Capture the cell that displays the provided text and extract its [X, Y] central coordinate. 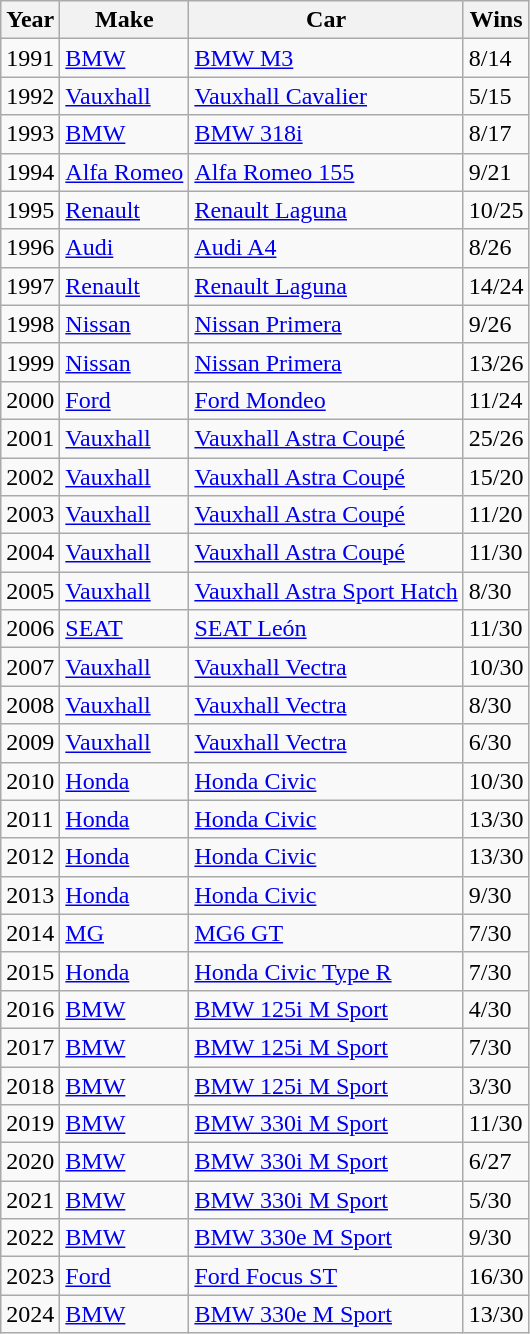
2010 [30, 781]
2018 [30, 1085]
Wins [496, 20]
11/24 [496, 400]
2023 [30, 1276]
1995 [30, 210]
9/26 [496, 324]
Year [30, 20]
8/14 [496, 58]
2005 [30, 591]
2012 [30, 857]
2009 [30, 743]
2017 [30, 1047]
2016 [30, 1009]
1992 [30, 96]
13/26 [496, 362]
2021 [30, 1200]
MG6 GT [326, 933]
5/30 [496, 1200]
16/30 [496, 1276]
1996 [30, 248]
6/27 [496, 1162]
Alfa Romeo 155 [326, 172]
9/21 [496, 172]
2014 [30, 933]
1991 [30, 58]
5/15 [496, 96]
Car [326, 20]
4/30 [496, 1009]
2015 [30, 971]
15/20 [496, 477]
2022 [30, 1238]
2019 [30, 1124]
2020 [30, 1162]
MG [124, 933]
2011 [30, 819]
Audi A4 [326, 248]
Ford Focus ST [326, 1276]
25/26 [496, 438]
BMW M3 [326, 58]
2008 [30, 705]
2000 [30, 400]
2013 [30, 895]
Audi [124, 248]
8/26 [496, 248]
Alfa Romeo [124, 172]
SEAT [124, 629]
10/25 [496, 210]
Vauxhall Cavalier [326, 96]
1997 [30, 286]
2024 [30, 1314]
2001 [30, 438]
1998 [30, 324]
1999 [30, 362]
Honda Civic Type R [326, 971]
2007 [30, 667]
11/20 [496, 515]
1993 [30, 134]
Vauxhall Astra Sport Hatch [326, 591]
2004 [30, 553]
2002 [30, 477]
2006 [30, 629]
2003 [30, 515]
8/17 [496, 134]
Make [124, 20]
BMW 318i [326, 134]
3/30 [496, 1085]
1994 [30, 172]
SEAT León [326, 629]
Ford Mondeo [326, 400]
6/30 [496, 743]
14/24 [496, 286]
